Provide the (x, y) coordinate of the cell's center where the given text is located.  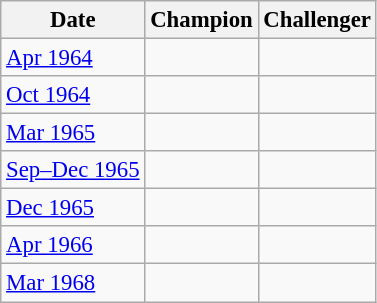
Mar 1968 (73, 283)
Challenger (317, 20)
Sep–Dec 1965 (73, 170)
Mar 1965 (73, 133)
Dec 1965 (73, 208)
Oct 1964 (73, 95)
Date (73, 20)
Apr 1966 (73, 245)
Champion (202, 20)
Apr 1964 (73, 58)
